Search for the cell housing the specified text and yield its (x, y) center coordinate. 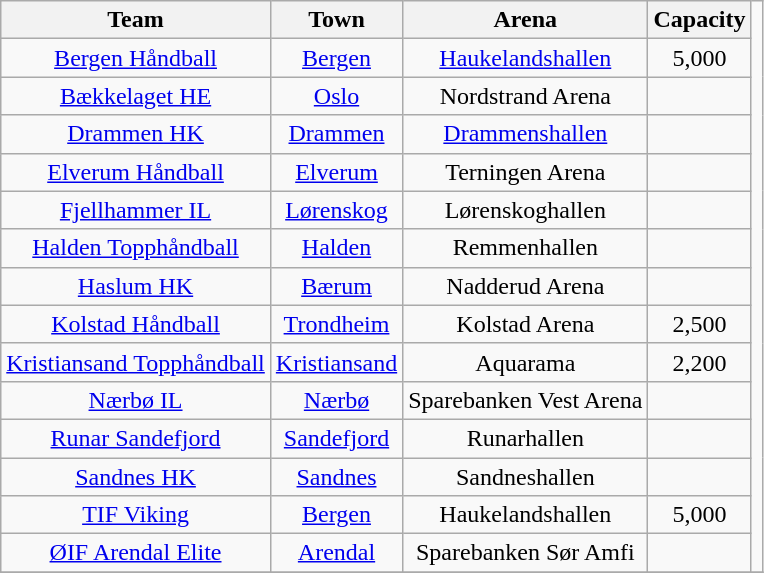
Arendal (336, 553)
TIF Viking (136, 515)
Kristiansand Topphåndball (136, 362)
2,500 (700, 324)
Sandefjord (336, 438)
Fjellhammer IL (136, 210)
Sandneshallen (526, 477)
Nadderud Arena (526, 286)
ØIF Arendal Elite (136, 553)
Nordstrand Arena (526, 96)
2,200 (700, 362)
Drammen HK (136, 134)
Remmenhallen (526, 248)
Haslum HK (136, 286)
Elverum (336, 172)
Kolstad Håndball (136, 324)
Nærbø IL (136, 400)
Kolstad Arena (526, 324)
Team (136, 20)
Halden (336, 248)
Drammen (336, 134)
Bækkelaget HE (136, 96)
Capacity (700, 20)
Sparebanken Vest Arena (526, 400)
Sandnes HK (136, 477)
Aquarama (526, 362)
Oslo (336, 96)
Kristiansand (336, 362)
Town (336, 20)
Drammenshallen (526, 134)
Lørenskoghallen (526, 210)
Bergen Håndball (136, 58)
Bærum (336, 286)
Terningen Arena (526, 172)
Trondheim (336, 324)
Runar Sandefjord (136, 438)
Nærbø (336, 400)
Halden Topphåndball (136, 248)
Sparebanken Sør Amfi (526, 553)
Arena (526, 20)
Runarhallen (526, 438)
Lørenskog (336, 210)
Sandnes (336, 477)
Elverum Håndball (136, 172)
